Return the (X, Y) coordinate for the center point of the cell that contains the specified text.  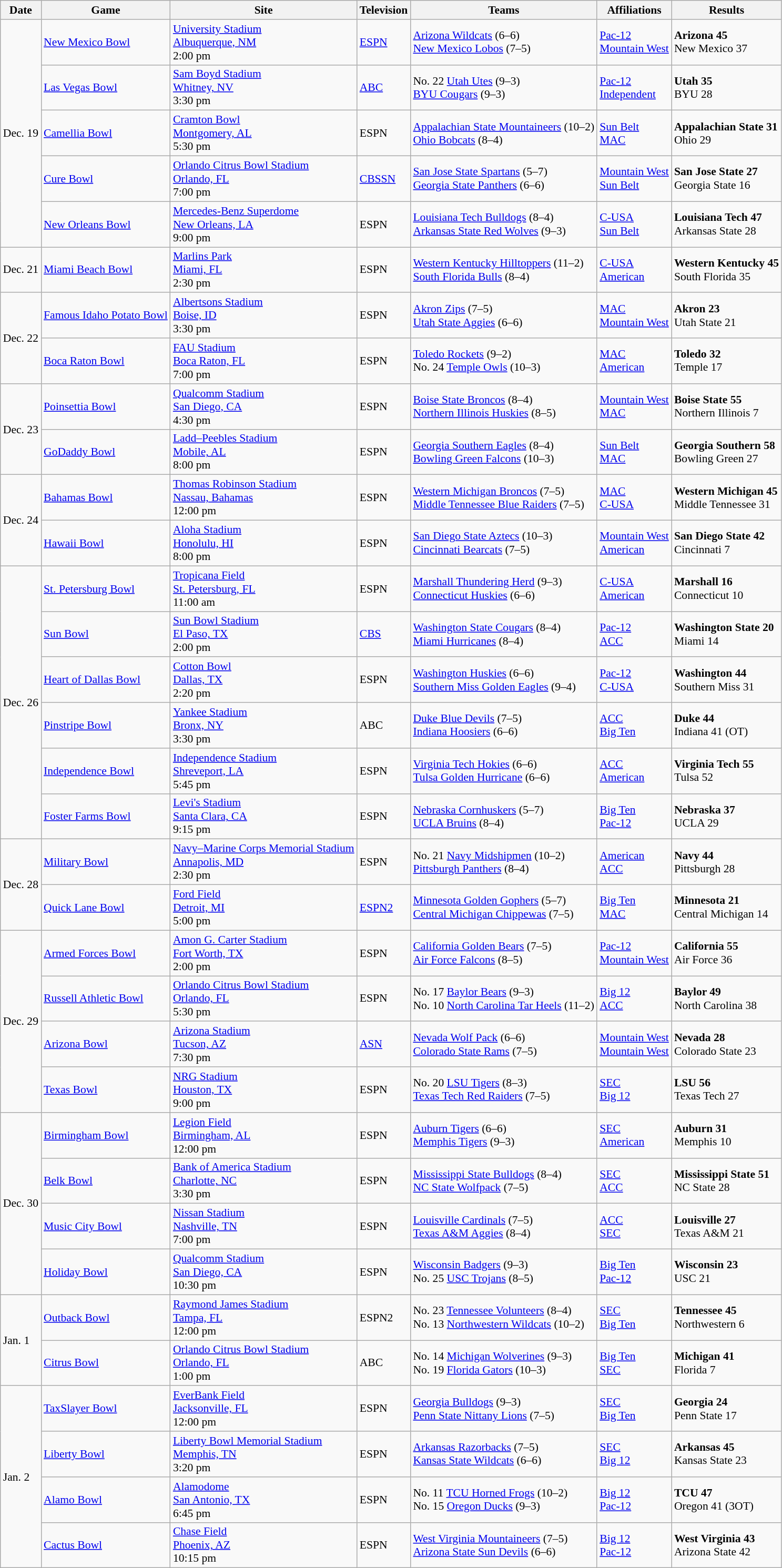
Duke Blue Devils (7–5)Indiana Hoosiers (6–6) (504, 726)
Georgia Southern 58Bowling Green 27 (727, 452)
Levi's StadiumSanta Clara, CA9:15 pm (264, 816)
Sun Bowl (106, 634)
No. 21 Navy Midshipmen (10–2)Pittsburgh Panthers (8–4) (504, 862)
San Diego State Aztecs (10–3) Cincinnati Bearcats (7–5) (504, 544)
Arizona 45New Mexico 37 (727, 42)
LSU 56 Texas Tech 27 (727, 1090)
Affiliations (634, 10)
ACCBig Ten (634, 726)
Big TenSEC (634, 1363)
Holiday Bowl (106, 1272)
Orlando Citrus Bowl StadiumOrlando, FL5:30 pm (264, 999)
Wisconsin Badgers (9–3) No. 25 USC Trojans (8–5) (504, 1272)
Ford FieldDetroit, MI5:00 pm (264, 908)
Dec. 22 (21, 339)
ACCSEC (634, 1226)
ACCAmerican (634, 771)
Dec. 28 (21, 884)
Navy 44 Pittsburgh 28 (727, 862)
Mercedes-Benz SuperdomeNew Orleans, LA9:00 pm (264, 224)
Washington State Cougars (8–4) Miami Hurricanes (8–4) (504, 634)
Raymond James StadiumTampa, FL12:00 pm (264, 1318)
Western Michigan 45Middle Tennessee 31 (727, 497)
TaxSlayer Bowl (106, 1409)
No. 20 LSU Tigers (8–3)Texas Tech Red Raiders (7–5) (504, 1090)
Aloha StadiumHonolulu, HI8:00 pm (264, 544)
Boise State 55Northern Illinois 7 (727, 407)
Virginia Tech Hokies (6–6) Tulsa Golden Hurricane (6–6) (504, 771)
Bank of America StadiumCharlotte, NC3:30 pm (264, 1181)
Pac-12ACC (634, 634)
Toledo Rockets (9–2) No. 24 Temple Owls (10–3) (504, 361)
No. 14 Michigan Wolverines (9–3)No. 19 Florida Gators (10–3) (504, 1363)
Nevada Wolf Pack (6–6)Colorado State Rams (7–5) (504, 1044)
San Jose State Spartans (5–7)Georgia State Panthers (6–6) (504, 179)
Military Bowl (106, 862)
Foster Farms Bowl (106, 816)
Cotton BowlDallas, TX2:20 pm (264, 680)
CBSSN (384, 179)
Washington 44Southern Miss 31 (727, 680)
West Virginia Mountaineers (7–5) Arizona State Sun Devils (6–6) (504, 1545)
Arizona Wildcats (6–6) New Mexico Lobos (7–5) (504, 42)
Mountain WestMountain West (634, 1044)
No. 11 TCU Horned Frogs (10–2) No. 15 Oregon Ducks (9–3) (504, 1500)
Marshall 16Connecticut 10 (727, 589)
Independence Bowl (106, 771)
Music City Bowl (106, 1226)
Albertsons StadiumBoise, ID3:30 pm (264, 315)
Arkansas Razorbacks (7–5)Kansas State Wildcats (6–6) (504, 1454)
Jan. 1 (21, 1340)
Nissan StadiumNashville, TN7:00 pm (264, 1226)
Washington Huskies (6–6) Southern Miss Golden Eagles (9–4) (504, 680)
Independence StadiumShreveport, LA5:45 pm (264, 771)
Cramton BowlMontgomery, AL5:30 pm (264, 134)
Louisville 27 Texas A&M 21 (727, 1226)
Marlins ParkMiami, FL2:30 pm (264, 270)
Marshall Thundering Herd (9–3) Connecticut Huskies (6–6) (504, 589)
Famous Idaho Potato Bowl (106, 315)
Toledo 32Temple 17 (727, 361)
Western Kentucky Hilltoppers (11–2)South Florida Bulls (8–4) (504, 270)
Yankee StadiumBronx, NY3:30 pm (264, 726)
TCU 47Oregon 41 (3OT) (727, 1500)
AmericanACC (634, 862)
Louisville Cardinals (7–5)Texas A&M Aggies (8–4) (504, 1226)
Quick Lane Bowl (106, 908)
Tennessee 45 Northwestern 6 (727, 1318)
Texas Bowl (106, 1090)
Michigan 41 Florida 7 (727, 1363)
Dec. 24 (21, 521)
Game (106, 10)
Boise State Broncos (8–4) Northern Illinois Huskies (8–5) (504, 407)
Dec. 26 (21, 702)
New Mexico Bowl (106, 42)
Dec. 21 (21, 270)
SECAmerican (634, 1136)
Dec. 19 (21, 134)
Sam Boyd StadiumWhitney, NV3:30 pm (264, 87)
CBS (384, 634)
Results (727, 10)
MACC-USA (634, 497)
Boca Raton Bowl (106, 361)
Big TenMAC (634, 908)
Nebraska 37UCLA 29 (727, 816)
Heart of Dallas Bowl (106, 680)
Armed Forces Bowl (106, 953)
Western Kentucky 45 South Florida 35 (727, 270)
New Orleans Bowl (106, 224)
Belk Bowl (106, 1181)
Thomas Robinson StadiumNassau, Bahamas12:00 pm (264, 497)
No. 22 Utah Utes (9–3) BYU Cougars (9–3) (504, 87)
Akron 23 Utah State 21 (727, 315)
ASN (384, 1044)
West Virginia 43Arizona State 42 (727, 1545)
California Golden Bears (7–5) Air Force Falcons (8–5) (504, 953)
St. Petersburg Bowl (106, 589)
Hawaii Bowl (106, 544)
Dec. 30 (21, 1204)
Birmingham Bowl (106, 1136)
Legion FieldBirmingham, AL12:00 pm (264, 1136)
NRG StadiumHouston, TX9:00 pm (264, 1090)
Arizona StadiumTucson, AZ7:30 pm (264, 1044)
Teams (504, 10)
Bahamas Bowl (106, 497)
Georgia Southern Eagles (8–4)Bowling Green Falcons (10–3) (504, 452)
Arizona Bowl (106, 1044)
Chase FieldPhoenix, AZ10:15 pm (264, 1545)
Minnesota 21 Central Michigan 14 (727, 908)
Mountain WestMAC (634, 407)
Virginia Tech 55Tulsa 52 (727, 771)
Utah 35 BYU 28 (727, 87)
Arkansas 45Kansas State 23 (727, 1454)
Orlando Citrus Bowl StadiumOrlando, FL7:00 pm (264, 179)
Cure Bowl (106, 179)
Mountain WestSun Belt (634, 179)
GoDaddy Bowl (106, 452)
Dec. 23 (21, 429)
MACMountain West (634, 315)
Wisconsin 23 USC 21 (727, 1272)
Louisiana Tech 47 Arkansas State 28 (727, 224)
Pac-12Independent (634, 87)
Akron Zips (7–5)Utah State Aggies (6–6) (504, 315)
Citrus Bowl (106, 1363)
AlamodomeSan Antonio, TX6:45 pm (264, 1500)
Georgia Bulldogs (9–3)Penn State Nittany Lions (7–5) (504, 1409)
Cactus Bowl (106, 1545)
Qualcomm StadiumSan Diego, CA4:30 pm (264, 407)
C-USASun Belt (634, 224)
Mississippi State Bulldogs (8–4)NC State Wolfpack (7–5) (504, 1181)
Baylor 49 North Carolina 38 (727, 999)
Auburn 31 Memphis 10 (727, 1136)
No. 17 Baylor Bears (9–3)No. 10 North Carolina Tar Heels (11–2) (504, 999)
Pac-12C-USA (634, 680)
Television (384, 10)
Camellia Bowl (106, 134)
Nebraska Cornhuskers (5–7) UCLA Bruins (8–4) (504, 816)
San Diego State 42Cincinnati 7 (727, 544)
FAU StadiumBoca Raton, FL7:00 pm (264, 361)
Poinsettia Bowl (106, 407)
Ladd–Peebles StadiumMobile, AL8:00 pm (264, 452)
California 55 Air Force 36 (727, 953)
Duke 44Indiana 41 (OT) (727, 726)
Western Michigan Broncos (7–5)Middle Tennessee Blue Raiders (7–5) (504, 497)
Appalachian State 31 Ohio 29 (727, 134)
Liberty Bowl (106, 1454)
Outback Bowl (106, 1318)
Washington State 20Miami 14 (727, 634)
Pinstripe Bowl (106, 726)
Miami Beach Bowl (106, 270)
Nevada 28 Colorado State 23 (727, 1044)
Dec. 29 (21, 1021)
Orlando Citrus Bowl StadiumOrlando, FL1:00 pm (264, 1363)
Russell Athletic Bowl (106, 999)
SECACC (634, 1181)
No. 23 Tennessee Volunteers (8–4)No. 13 Northwestern Wildcats (10–2) (504, 1318)
Navy–Marine Corps Memorial StadiumAnnapolis, MD2:30 pm (264, 862)
Date (21, 10)
Site (264, 10)
Tropicana FieldSt. Petersburg, FL11:00 am (264, 589)
Mississippi State 51 NC State 28 (727, 1181)
Las Vegas Bowl (106, 87)
Louisiana Tech Bulldogs (8–4)Arkansas State Red Wolves (9–3) (504, 224)
Alamo Bowl (106, 1500)
Sun Bowl StadiumEl Paso, TX2:00 pm (264, 634)
Minnesota Golden Gophers (5–7) Central Michigan Chippewas (7–5) (504, 908)
EverBank FieldJacksonville, FL12:00 pm (264, 1409)
Georgia 24Penn State 17 (727, 1409)
University StadiumAlbuquerque, NM2:00 pm (264, 42)
Amon G. Carter StadiumFort Worth, TX2:00 pm (264, 953)
Appalachian State Mountaineers (10–2)Ohio Bobcats (8–4) (504, 134)
Big 12ACC (634, 999)
Jan. 2 (21, 1477)
San Jose State 27 Georgia State 16 (727, 179)
Liberty Bowl Memorial StadiumMemphis, TN3:20 pm (264, 1454)
MACAmerican (634, 361)
Auburn Tigers (6–6)Memphis Tigers (9–3) (504, 1136)
Qualcomm StadiumSan Diego, CA10:30 pm (264, 1272)
Mountain WestAmerican (634, 544)
